Detect which cell encompasses the target text, then output its [x, y] center coordinate. 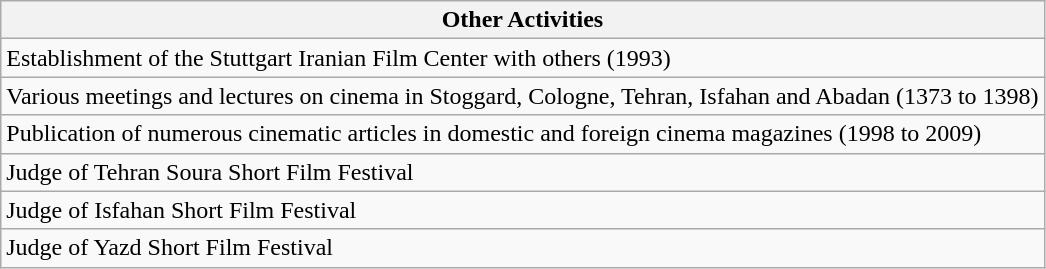
Judge of Tehran Soura Short Film Festival [522, 172]
Judge of Yazd Short Film Festival [522, 248]
Judge of Isfahan Short Film Festival [522, 210]
Other Activities [522, 20]
Various meetings and lectures on cinema in Stoggard, Cologne, Tehran, Isfahan and Abadan (1373 to 1398) [522, 96]
Publication of numerous cinematic articles in domestic and foreign cinema magazines (1998 to 2009) [522, 134]
Establishment of the Stuttgart Iranian Film Center with others (1993) [522, 58]
